Provide the [X, Y] coordinate of the cell's center where the given text is located.  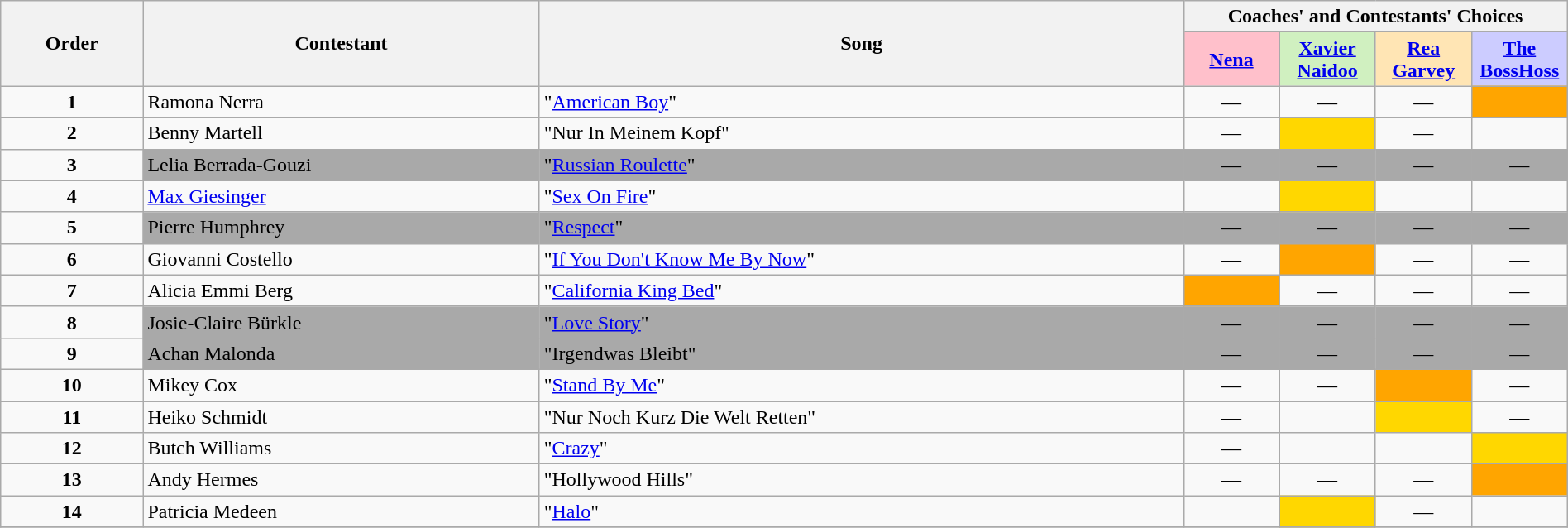
Max Giesinger [341, 196]
Rea Garvey [1423, 60]
Benny Martell [341, 133]
Order [72, 43]
1 [72, 102]
Patricia Medeen [341, 511]
9 [72, 353]
The BossHoss [1519, 60]
Lelia Berrada-Gouzi [341, 165]
Nena [1231, 60]
"American Boy" [862, 102]
Mikey Cox [341, 385]
6 [72, 259]
4 [72, 196]
14 [72, 511]
"Sex On Fire" [862, 196]
13 [72, 480]
"Stand By Me" [862, 385]
"Hollywood Hills" [862, 480]
"Respect" [862, 228]
Butch Williams [341, 449]
Xavier Naidoo [1327, 60]
"Crazy" [862, 449]
"If You Don't Know Me By Now" [862, 259]
Song [862, 43]
Heiko Schmidt [341, 416]
11 [72, 416]
10 [72, 385]
8 [72, 322]
Andy Hermes [341, 480]
"Nur In Meinem Kopf" [862, 133]
Josie-Claire Bürkle [341, 322]
12 [72, 449]
Ramona Nerra [341, 102]
Contestant [341, 43]
"Love Story" [862, 322]
Achan Malonda [341, 353]
Coaches' and Contestants' Choices [1375, 17]
7 [72, 290]
"Russian Roulette" [862, 165]
"Halo" [862, 511]
Giovanni Costello [341, 259]
Pierre Humphrey [341, 228]
"Nur Noch Kurz Die Welt Retten" [862, 416]
Alicia Emmi Berg [341, 290]
3 [72, 165]
5 [72, 228]
"California King Bed" [862, 290]
"Irgendwas Bleibt" [862, 353]
2 [72, 133]
